Search for the cell housing the specified text and yield its (X, Y) center coordinate. 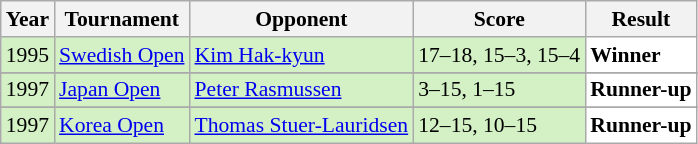
Korea Open (122, 126)
Japan Open (122, 90)
Peter Rasmussen (301, 90)
Score (499, 19)
17–18, 15–3, 15–4 (499, 55)
Winner (640, 55)
Tournament (122, 19)
Swedish Open (122, 55)
1995 (28, 55)
Opponent (301, 19)
3–15, 1–15 (499, 90)
Result (640, 19)
Thomas Stuer-Lauridsen (301, 126)
Year (28, 19)
12–15, 10–15 (499, 126)
Kim Hak-kyun (301, 55)
